Return (X, Y) of the center of cell containing provided text 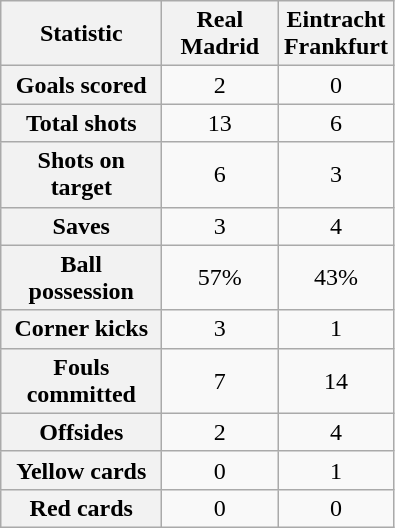
Total shots (82, 123)
57% (220, 278)
Ball possession (82, 278)
Goals scored (82, 85)
Real Madrid (220, 34)
Offsides (82, 432)
Saves (82, 226)
7 (220, 380)
43% (336, 278)
14 (336, 380)
Red cards (82, 508)
Shots on target (82, 174)
Statistic (82, 34)
Eintracht Frankfurt (336, 34)
Yellow cards (82, 470)
Fouls committed (82, 380)
13 (220, 123)
Corner kicks (82, 329)
